Return the (X, Y) coordinate for the center point of the cell that contains the specified text.  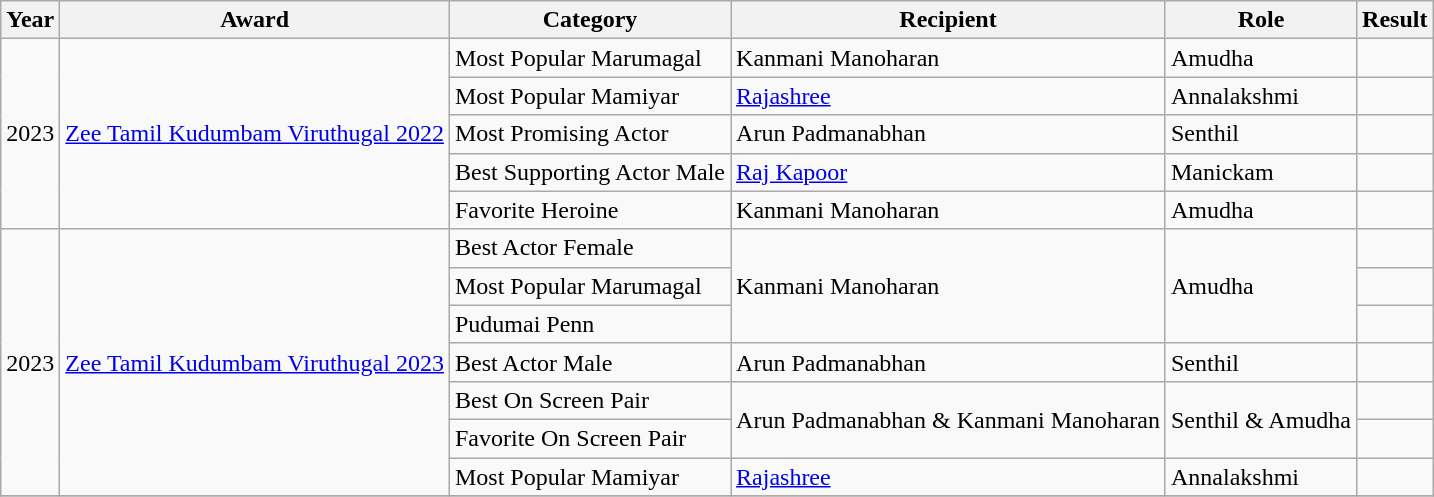
Best Supporting Actor Male (590, 172)
Arun Padmanabhan & Kanmani Manoharan (948, 419)
Category (590, 20)
Year (30, 20)
Most Promising Actor (590, 134)
Pudumai Penn (590, 324)
Best On Screen Pair (590, 400)
Award (255, 20)
Zee Tamil Kudumbam Viruthugal 2023 (255, 362)
Zee Tamil Kudumbam Viruthugal 2022 (255, 134)
Manickam (1260, 172)
Favorite Heroine (590, 210)
Recipient (948, 20)
Result (1395, 20)
Best Actor Female (590, 248)
Role (1260, 20)
Best Actor Male (590, 362)
Favorite On Screen Pair (590, 438)
Senthil & Amudha (1260, 419)
Raj Kapoor (948, 172)
